Extract the (x, y) coordinate from the center of the cell holding the provided text.  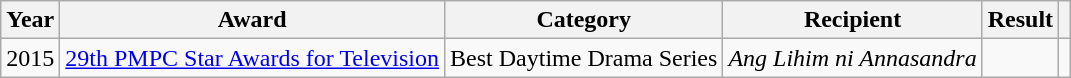
Award (252, 20)
Recipient (852, 20)
29th PMPC Star Awards for Television (252, 58)
Result (1020, 20)
Category (584, 20)
Year (30, 20)
Ang Lihim ni Annasandra (852, 58)
2015 (30, 58)
Best Daytime Drama Series (584, 58)
